Extract the (x, y) coordinate from the center of the cell holding the provided text.  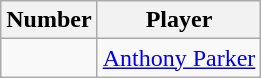
Number (49, 20)
Anthony Parker (179, 58)
Player (179, 20)
